Detect which cell encompasses the target text, then output its [x, y] center coordinate. 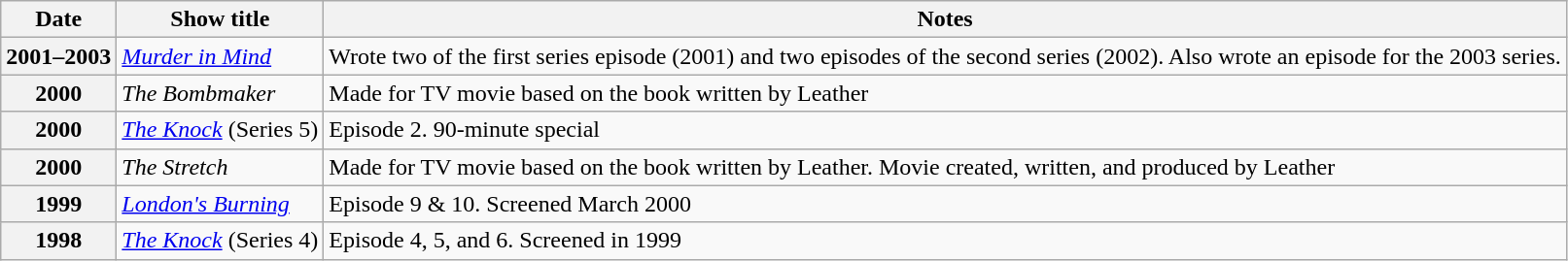
The Knock (Series 4) [220, 241]
Episode 9 & 10. Screened March 2000 [945, 204]
Date [58, 19]
Notes [945, 19]
2001–2003 [58, 56]
Wrote two of the first series episode (2001) and two episodes of the second series (2002). Also wrote an episode for the 2003 series. [945, 56]
1998 [58, 241]
The Bombmaker [220, 93]
Episode 2. 90-minute special [945, 130]
London's Burning [220, 204]
The Knock (Series 5) [220, 130]
1999 [58, 204]
Murder in Mind [220, 56]
The Stretch [220, 167]
Made for TV movie based on the book written by Leather. Movie created, written, and produced by Leather [945, 167]
Made for TV movie based on the book written by Leather [945, 93]
Show title [220, 19]
Episode 4, 5, and 6. Screened in 1999 [945, 241]
